Pinpoint the cell where the given text exists, returning its (X, Y) midpoint coordinate. 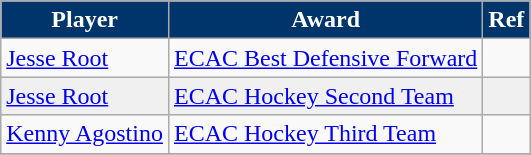
ECAC Hockey Second Team (325, 96)
ECAC Best Defensive Forward (325, 58)
Ref (506, 20)
Player (85, 20)
Award (325, 20)
ECAC Hockey Third Team (325, 134)
Kenny Agostino (85, 134)
